Determine the [X, Y] coordinate at the center of the cell enclosing the given text.  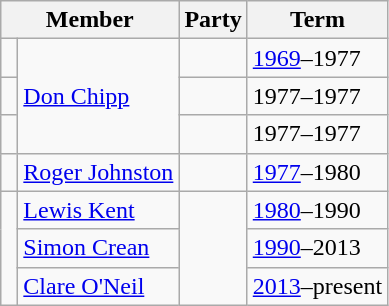
1969–1977 [317, 58]
Clare O'Neil [98, 286]
1990–2013 [317, 248]
Lewis Kent [98, 210]
Don Chipp [98, 96]
1977–1980 [317, 172]
1980–1990 [317, 210]
Party [213, 20]
Roger Johnston [98, 172]
Member [90, 20]
Simon Crean [98, 248]
Term [317, 20]
2013–present [317, 286]
